Find where the given text appears and provide that cell's center as (X, Y) coordinate. 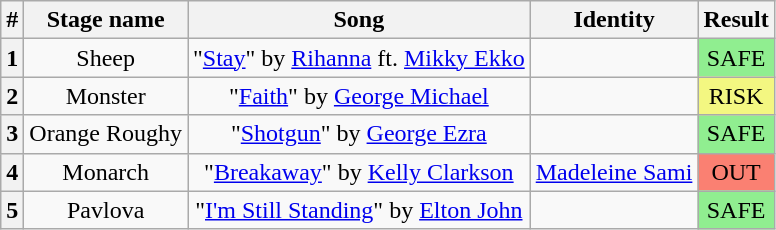
4 (12, 172)
5 (12, 210)
"Faith" by George Michael (360, 96)
Stage name (106, 20)
Result (736, 20)
Identity (614, 20)
"Stay" by Rihanna ft. Mikky Ekko (360, 58)
RISK (736, 96)
Monarch (106, 172)
# (12, 20)
"Breakaway" by Kelly Clarkson (360, 172)
Orange Roughy (106, 134)
OUT (736, 172)
3 (12, 134)
"I'm Still Standing" by Elton John (360, 210)
1 (12, 58)
"Shotgun" by George Ezra (360, 134)
Madeleine Sami (614, 172)
Sheep (106, 58)
Monster (106, 96)
2 (12, 96)
Song (360, 20)
Pavlova (106, 210)
